For the text-containing cell, return its midpoint in [x, y] coordinate format. 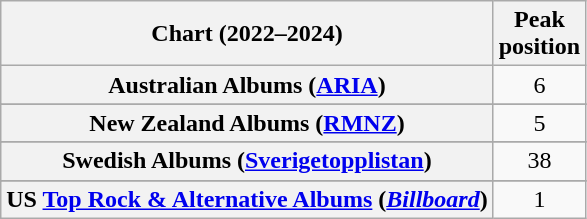
38 [539, 161]
New Zealand Albums (RMNZ) [247, 123]
Australian Albums (ARIA) [247, 85]
1 [539, 199]
6 [539, 85]
Peakposition [539, 34]
5 [539, 123]
Chart (2022–2024) [247, 34]
US Top Rock & Alternative Albums (Billboard) [247, 199]
Swedish Albums (Sverigetopplistan) [247, 161]
